Scan for the cell matching the given text and deliver its (x, y) coordinate at center. 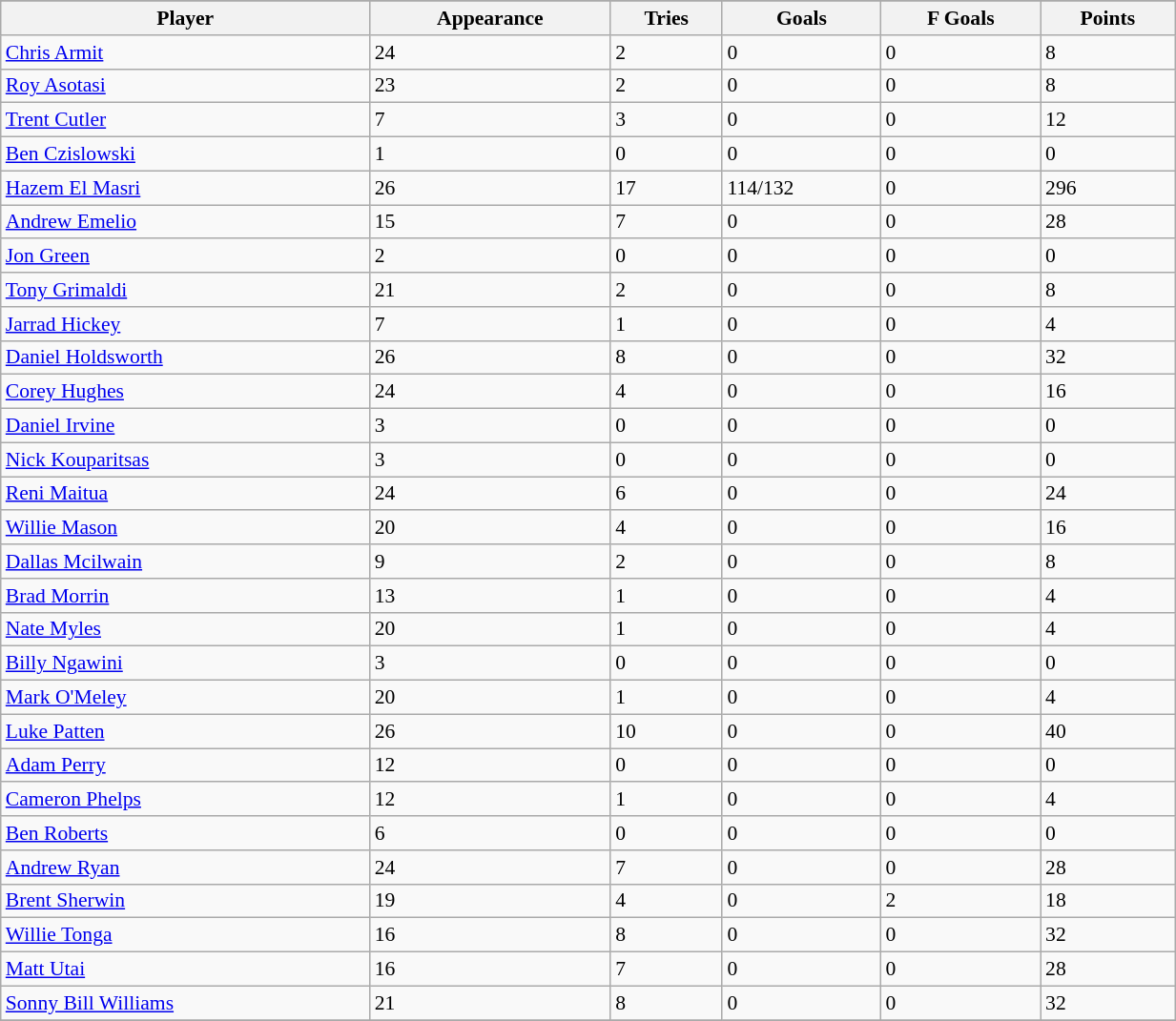
9 (490, 562)
15 (490, 222)
F Goals (961, 18)
19 (490, 901)
10 (666, 731)
Corey Hughes (185, 392)
18 (1108, 901)
Daniel Irvine (185, 426)
Goals (801, 18)
40 (1108, 731)
17 (666, 188)
Andrew Emelio (185, 222)
13 (490, 596)
Cameron Phelps (185, 800)
Jon Green (185, 256)
Hazem El Masri (185, 188)
Dallas Mcilwain (185, 562)
Ben Roberts (185, 833)
Daniel Holdsworth (185, 357)
Trent Cutler (185, 120)
114/132 (801, 188)
Adam Perry (185, 766)
Points (1108, 18)
Chris Armit (185, 52)
Willie Tonga (185, 935)
Billy Ngawini (185, 664)
Willie Mason (185, 528)
Player (185, 18)
Luke Patten (185, 731)
Sonny Bill Williams (185, 1003)
Matt Utai (185, 970)
Ben Czislowski (185, 154)
23 (490, 86)
Tony Grimaldi (185, 290)
296 (1108, 188)
Jarrad Hickey (185, 324)
Brad Morrin (185, 596)
Brent Sherwin (185, 901)
Reni Maitua (185, 494)
Mark O'Meley (185, 698)
Andrew Ryan (185, 868)
Nate Myles (185, 629)
Appearance (490, 18)
Tries (666, 18)
Roy Asotasi (185, 86)
Nick Kouparitsas (185, 459)
